Identify which cell holds the provided text, then report its (X, Y) central coordinate. 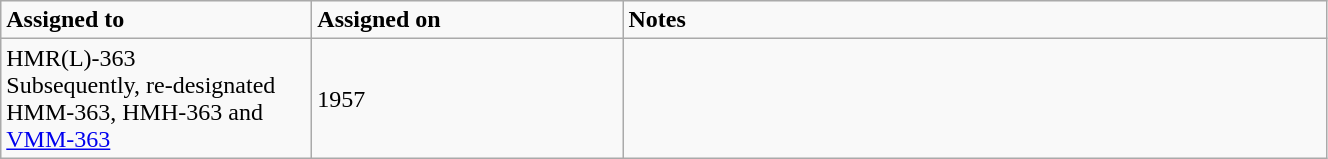
Assigned to (156, 20)
HMR(L)-363Subsequently, re-designated HMM-363, HMH-363 and VMM-363 (156, 98)
Assigned on (468, 20)
Notes (975, 20)
1957 (468, 98)
